Output the (x, y) coordinate of the center of the cell containing the given text.  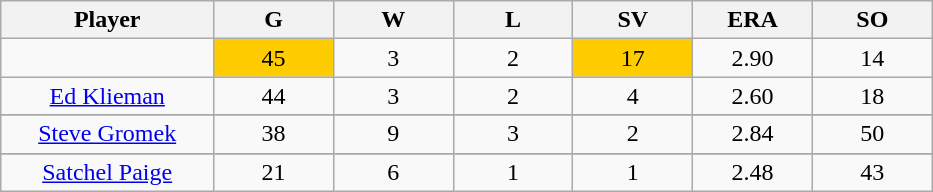
SV (633, 20)
W (393, 20)
6 (393, 172)
2.48 (753, 172)
2.60 (753, 96)
L (513, 20)
18 (872, 96)
45 (274, 58)
Satchel Paige (108, 172)
2.90 (753, 58)
Player (108, 20)
Steve Gromek (108, 134)
17 (633, 58)
14 (872, 58)
9 (393, 134)
Ed Klieman (108, 96)
44 (274, 96)
SO (872, 20)
21 (274, 172)
ERA (753, 20)
G (274, 20)
4 (633, 96)
43 (872, 172)
50 (872, 134)
2.84 (753, 134)
38 (274, 134)
